Output the [X, Y] coordinate of the center of the cell containing the given text.  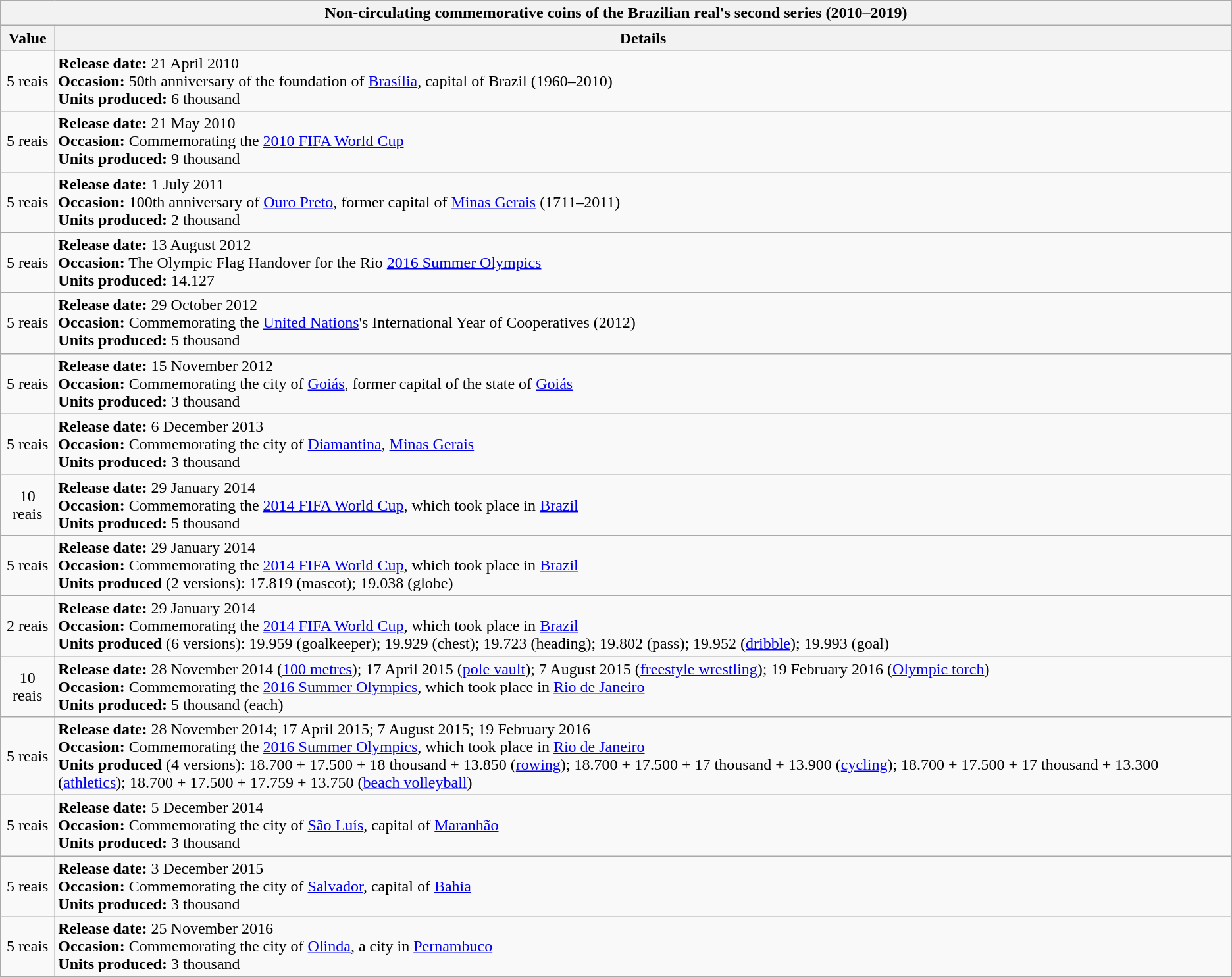
Value [28, 38]
Release date: 21 May 2010Occasion: Commemorating the 2010 FIFA World CupUnits produced: 9 thousand [643, 141]
Release date: 1 July 2011Occasion: 100th anniversary of Ouro Preto, former capital of Minas Gerais (1711–2011)Units produced: 2 thousand [643, 202]
Release date: 29 January 2014Occasion: Commemorating the 2014 FIFA World Cup, which took place in BrazilUnits produced: 5 thousand [643, 505]
Release date: 3 December 2015Occasion: Commemorating the city of Salvador, capital of BahiaUnits produced: 3 thousand [643, 886]
Release date: 29 October 2012Occasion: Commemorating the United Nations's International Year of Cooperatives (2012)Units produced: 5 thousand [643, 323]
Release date: 15 November 2012Occasion: Commemorating the city of Goiás, former capital of the state of GoiásUnits produced: 3 thousand [643, 384]
Release date: 21 April 2010Occasion: 50th anniversary of the foundation of Brasília, capital of Brazil (1960–2010)Units produced: 6 thousand [643, 81]
Non-circulating commemorative coins of the Brazilian real's second series (2010–2019) [616, 13]
Release date: 6 December 2013Occasion: Commemorating the city of Diamantina, Minas GeraisUnits produced: 3 thousand [643, 444]
Release date: 5 December 2014Occasion: Commemorating the city of São Luís, capital of MaranhãoUnits produced: 3 thousand [643, 826]
Details [643, 38]
Release date: 25 November 2016Occasion: Commemorating the city of Olinda, a city in PernambucoUnits produced: 3 thousand [643, 947]
Release date: 13 August 2012Occasion: The Olympic Flag Handover for the Rio 2016 Summer OlympicsUnits produced: 14.127 [643, 263]
2 reais [28, 626]
